From the cell containing the given text, extract its center point as [x, y] coordinate. 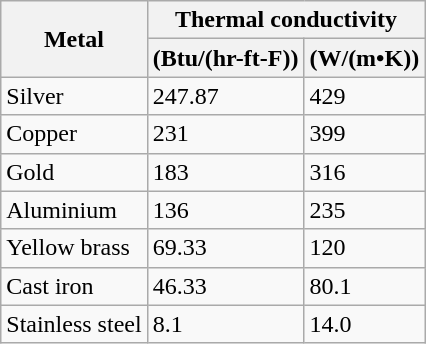
8.1 [226, 324]
Silver [74, 96]
136 [226, 210]
(Btu/(hr-ft-F)) [226, 58]
183 [226, 172]
120 [364, 248]
235 [364, 210]
Yellow brass [74, 248]
14.0 [364, 324]
Aluminium [74, 210]
Cast iron [74, 286]
80.1 [364, 286]
231 [226, 134]
46.33 [226, 286]
Thermal conductivity [286, 20]
429 [364, 96]
Gold [74, 172]
Stainless steel [74, 324]
69.33 [226, 248]
Copper [74, 134]
399 [364, 134]
Metal [74, 39]
(W/(m•K)) [364, 58]
247.87 [226, 96]
316 [364, 172]
